Find where the given text appears and provide that cell's center as [X, Y] coordinate. 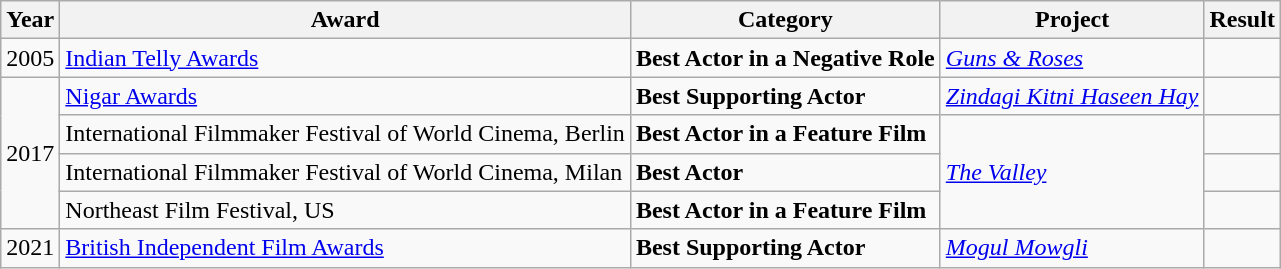
Year [30, 20]
2021 [30, 248]
Zindagi Kitni Haseen Hay [1072, 96]
Category [785, 20]
Nigar Awards [346, 96]
2005 [30, 58]
2017 [30, 153]
Best Actor in a Negative Role [785, 58]
Result [1242, 20]
International Filmmaker Festival of World Cinema, Milan [346, 172]
Best Actor [785, 172]
The Valley [1072, 172]
British Independent Film Awards [346, 248]
Guns & Roses [1072, 58]
Project [1072, 20]
International Filmmaker Festival of World Cinema, Berlin [346, 134]
Indian Telly Awards [346, 58]
Award [346, 20]
Northeast Film Festival, US [346, 210]
Mogul Mowgli [1072, 248]
